Output the [x, y] coordinate of the center of the cell containing the given text.  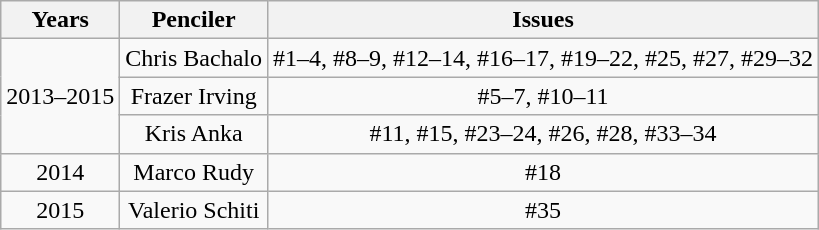
#18 [544, 172]
#1–4, #8–9, #12–14, #16–17, #19–22, #25, #27, #29–32 [544, 58]
#11, #15, #23–24, #26, #28, #33–34 [544, 134]
Issues [544, 20]
2015 [60, 210]
#35 [544, 210]
2014 [60, 172]
Years [60, 20]
Penciler [194, 20]
2013–2015 [60, 96]
Kris Anka [194, 134]
Valerio Schiti [194, 210]
Chris Bachalo [194, 58]
#5–7, #10–11 [544, 96]
Frazer Irving [194, 96]
Marco Rudy [194, 172]
